Detect which cell encompasses the target text, then output its [X, Y] center coordinate. 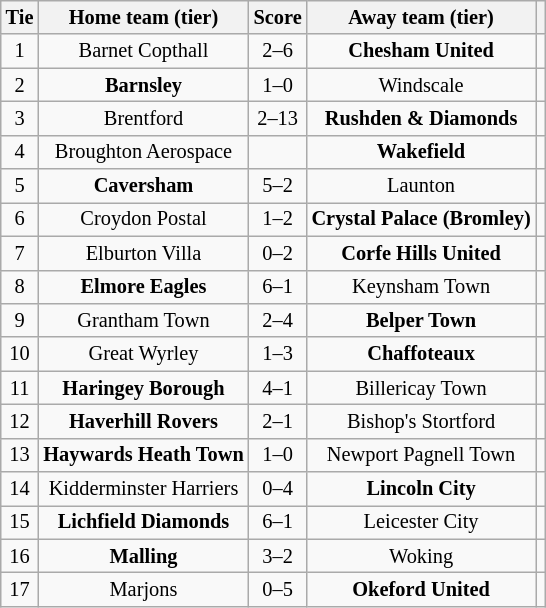
2–13 [278, 118]
Barnsley [143, 85]
3–2 [278, 556]
15 [20, 522]
Keynsham Town [422, 287]
Haverhill Rovers [143, 421]
13 [20, 455]
Bishop's Stortford [422, 421]
2–4 [278, 320]
Lincoln City [422, 489]
Chaffoteaux [422, 354]
Marjons [143, 589]
2–1 [278, 421]
Leicester City [422, 522]
Score [278, 17]
Launton [422, 186]
4 [20, 152]
14 [20, 489]
Away team (tier) [422, 17]
Grantham Town [143, 320]
Elburton Villa [143, 253]
2–6 [278, 51]
0–4 [278, 489]
Tie [20, 17]
Broughton Aerospace [143, 152]
16 [20, 556]
Okeford United [422, 589]
Chesham United [422, 51]
Caversham [143, 186]
1 [20, 51]
5–2 [278, 186]
Corfe Hills United [422, 253]
Croydon Postal [143, 219]
Haywards Heath Town [143, 455]
17 [20, 589]
2 [20, 85]
Kidderminster Harriers [143, 489]
Wakefield [422, 152]
0–5 [278, 589]
Elmore Eagles [143, 287]
1–3 [278, 354]
4–1 [278, 388]
Newport Pagnell Town [422, 455]
10 [20, 354]
0–2 [278, 253]
Woking [422, 556]
Crystal Palace (Bromley) [422, 219]
Belper Town [422, 320]
Lichfield Diamonds [143, 522]
Great Wyrley [143, 354]
3 [20, 118]
1–2 [278, 219]
Home team (tier) [143, 17]
Windscale [422, 85]
8 [20, 287]
11 [20, 388]
Barnet Copthall [143, 51]
Malling [143, 556]
5 [20, 186]
6 [20, 219]
Brentford [143, 118]
7 [20, 253]
Billericay Town [422, 388]
12 [20, 421]
Haringey Borough [143, 388]
9 [20, 320]
Rushden & Diamonds [422, 118]
